Identify which cell holds the provided text, then report its (X, Y) central coordinate. 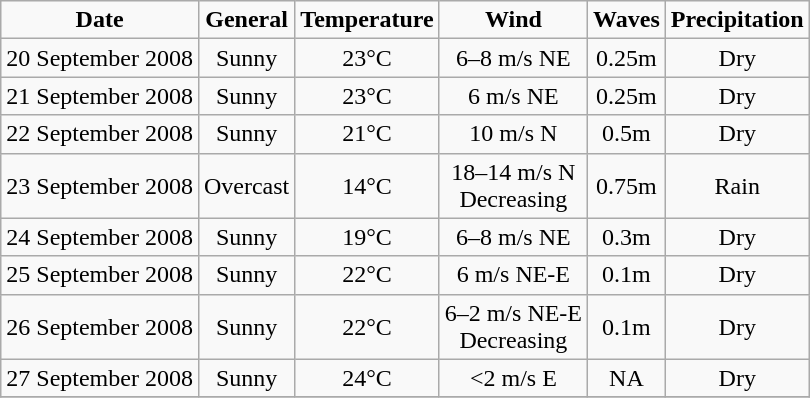
0.5m (627, 134)
Waves (627, 20)
NA (627, 378)
Temperature (367, 20)
25 September 2008 (100, 275)
22 September 2008 (100, 134)
23 September 2008 (100, 186)
26 September 2008 (100, 326)
18–14 m/s NDecreasing (513, 186)
14°C (367, 186)
Date (100, 20)
Overcast (246, 186)
Precipitation (737, 20)
20 September 2008 (100, 58)
Wind (513, 20)
24 September 2008 (100, 237)
Rain (737, 186)
<2 m/s E (513, 378)
6–2 m/s NE-EDecreasing (513, 326)
27 September 2008 (100, 378)
21°C (367, 134)
0.3m (627, 237)
24°C (367, 378)
6 m/s NE-E (513, 275)
6 m/s NE (513, 96)
0.75m (627, 186)
21 September 2008 (100, 96)
10 m/s N (513, 134)
General (246, 20)
19°C (367, 237)
